Find where the given text appears and provide that cell's center as (X, Y) coordinate. 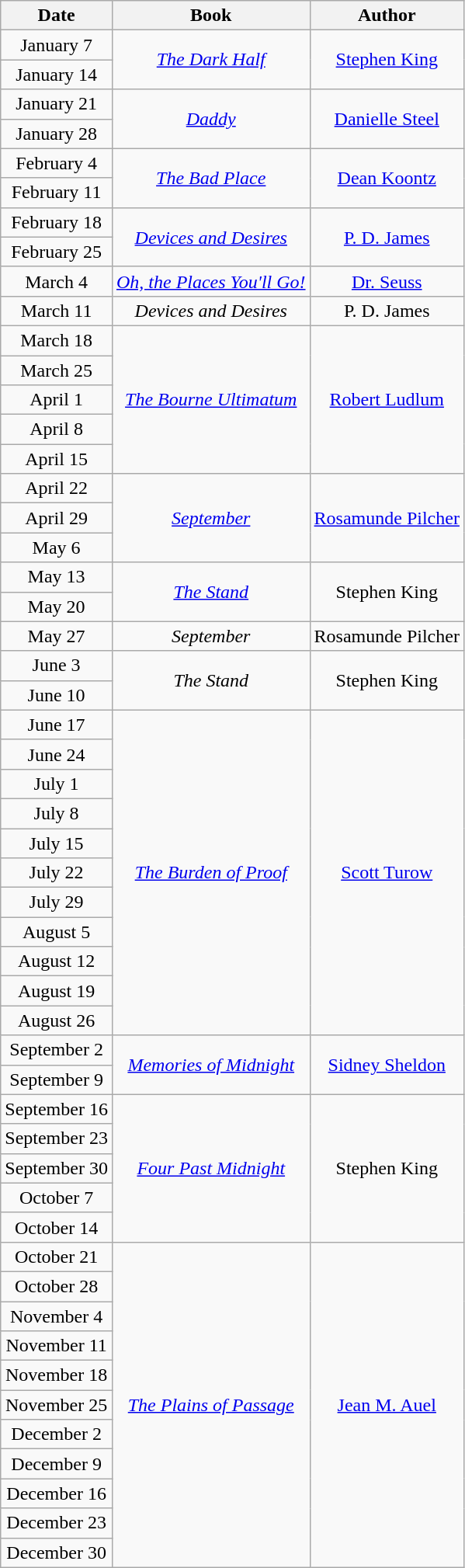
December 16 (57, 1493)
Book (211, 16)
December 2 (57, 1434)
September 2 (57, 1050)
May 20 (57, 607)
December 23 (57, 1523)
June 17 (57, 725)
September 30 (57, 1168)
July 22 (57, 873)
February 11 (57, 193)
August 19 (57, 991)
The Bourne Ultimatum (211, 399)
June 24 (57, 754)
June 10 (57, 695)
October 21 (57, 1257)
Daddy (211, 119)
Scott Turow (387, 873)
July 15 (57, 843)
April 29 (57, 518)
The Burden of Proof (211, 873)
Memories of Midnight (211, 1065)
Author (387, 16)
January 7 (57, 45)
November 18 (57, 1375)
May 13 (57, 577)
April 22 (57, 488)
Sidney Sheldon (387, 1065)
January 28 (57, 134)
Dean Koontz (387, 178)
Oh, the Places You'll Go! (211, 281)
August 5 (57, 932)
March 4 (57, 281)
The Bad Place (211, 178)
August 26 (57, 1020)
October 7 (57, 1198)
September 23 (57, 1139)
Dr. Seuss (387, 281)
Date (57, 16)
Robert Ludlum (387, 399)
November 11 (57, 1346)
April 15 (57, 459)
The Dark Half (211, 60)
May 6 (57, 548)
December 30 (57, 1552)
March 11 (57, 311)
November 4 (57, 1316)
March 25 (57, 370)
The Plains of Passage (211, 1404)
July 8 (57, 813)
September 16 (57, 1109)
June 3 (57, 666)
Four Past Midnight (211, 1168)
January 21 (57, 104)
May 27 (57, 636)
Jean M. Auel (387, 1404)
October 28 (57, 1286)
April 1 (57, 400)
August 12 (57, 961)
July 29 (57, 902)
April 8 (57, 429)
Danielle Steel (387, 119)
February 4 (57, 163)
October 14 (57, 1227)
December 9 (57, 1464)
January 14 (57, 75)
February 25 (57, 252)
November 25 (57, 1405)
March 18 (57, 340)
September 9 (57, 1080)
February 18 (57, 222)
July 1 (57, 784)
